Scan for the cell matching the given text and deliver its (X, Y) coordinate at center. 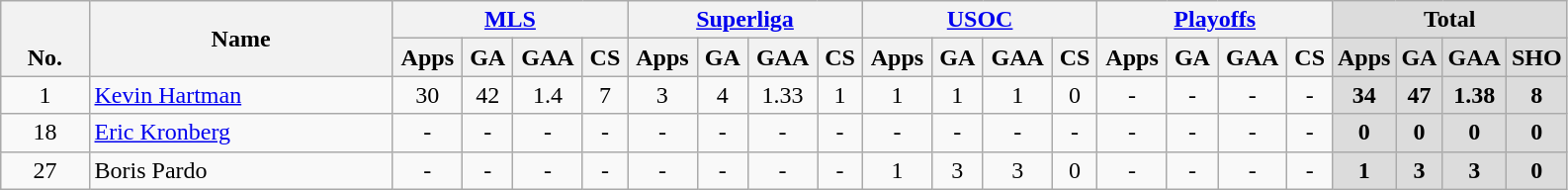
8 (1536, 95)
42 (486, 95)
Name (241, 39)
USOC (980, 20)
No. (45, 39)
Eric Kronberg (241, 133)
27 (45, 170)
Playoffs (1215, 20)
18 (45, 133)
47 (1420, 95)
30 (427, 95)
4 (722, 95)
1.38 (1474, 95)
1.4 (548, 95)
Boris Pardo (241, 170)
SHO (1536, 57)
7 (605, 95)
34 (1363, 95)
Total (1449, 20)
MLS (510, 20)
Kevin Hartman (241, 95)
Superliga (745, 20)
1.33 (782, 95)
